For the text-containing cell, return its midpoint in [x, y] coordinate format. 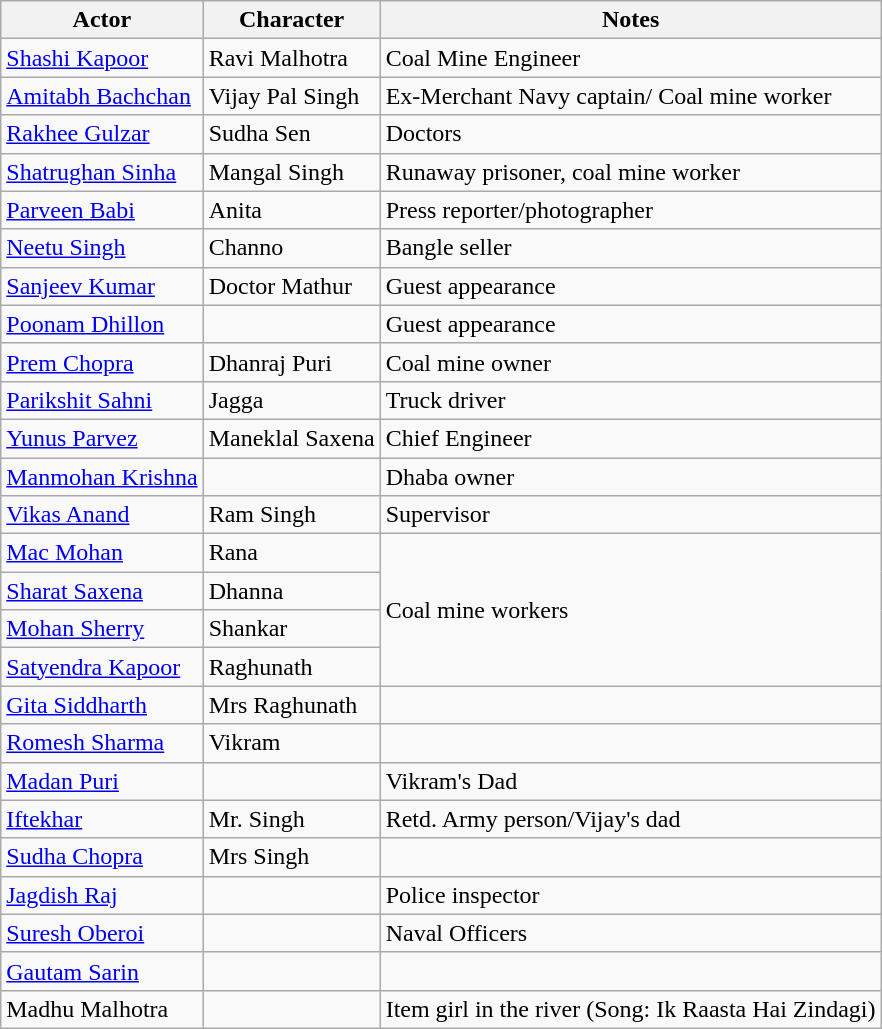
Doctor Mathur [292, 286]
Rana [292, 553]
Retd. Army person/Vijay's dad [630, 819]
Ravi Malhotra [292, 58]
Yunus Parvez [102, 438]
Vikas Anand [102, 515]
Sharat Saxena [102, 591]
Parveen Babi [102, 210]
Gautam Sarin [102, 971]
Madan Puri [102, 781]
Dhanraj Puri [292, 362]
Truck driver [630, 400]
Vikram's Dad [630, 781]
Raghunath [292, 667]
Character [292, 20]
Anita [292, 210]
Notes [630, 20]
Suresh Oberoi [102, 933]
Shashi Kapoor [102, 58]
Mrs Singh [292, 857]
Supervisor [630, 515]
Naval Officers [630, 933]
Iftekhar [102, 819]
Coal mine workers [630, 610]
Manmohan Krishna [102, 477]
Mr. Singh [292, 819]
Vijay Pal Singh [292, 96]
Mohan Sherry [102, 629]
Romesh Sharma [102, 743]
Sudha Sen [292, 134]
Jagdish Raj [102, 895]
Actor [102, 20]
Coal mine owner [630, 362]
Bangle seller [630, 248]
Mrs Raghunath [292, 705]
Ex-Merchant Navy captain/ Coal mine worker [630, 96]
Sudha Chopra [102, 857]
Item girl in the river (Song: Ik Raasta Hai Zindagi) [630, 1009]
Mangal Singh [292, 172]
Rakhee Gulzar [102, 134]
Shatrughan Sinha [102, 172]
Satyendra Kapoor [102, 667]
Ram Singh [292, 515]
Mac Mohan [102, 553]
Madhu Malhotra [102, 1009]
Police inspector [630, 895]
Parikshit Sahni [102, 400]
Doctors [630, 134]
Chief Engineer [630, 438]
Shankar [292, 629]
Jagga [292, 400]
Neetu Singh [102, 248]
Runaway prisoner, coal mine worker [630, 172]
Sanjeev Kumar [102, 286]
Vikram [292, 743]
Gita Siddharth [102, 705]
Dhanna [292, 591]
Dhaba owner [630, 477]
Poonam Dhillon [102, 324]
Coal Mine Engineer [630, 58]
Maneklal Saxena [292, 438]
Press reporter/photographer [630, 210]
Channo [292, 248]
Prem Chopra [102, 362]
Amitabh Bachchan [102, 96]
